Identify which cell holds the provided text, then report its [x, y] central coordinate. 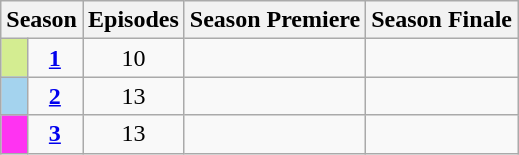
Season Premiere [274, 20]
Season [42, 20]
2 [54, 96]
Episodes [133, 20]
3 [54, 134]
1 [54, 58]
10 [133, 58]
Season Finale [442, 20]
